Locate the cell with the specified text and output its (x, y) center coordinate. 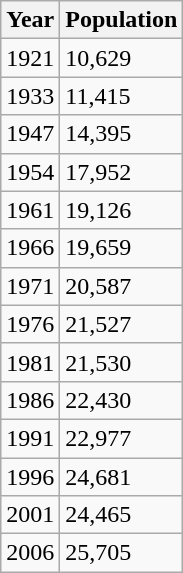
20,587 (122, 286)
1976 (30, 324)
2001 (30, 515)
1981 (30, 362)
17,952 (122, 172)
1961 (30, 210)
1954 (30, 172)
Population (122, 20)
21,530 (122, 362)
22,977 (122, 438)
24,681 (122, 477)
21,527 (122, 324)
1947 (30, 134)
1991 (30, 438)
1921 (30, 58)
1971 (30, 286)
10,629 (122, 58)
19,126 (122, 210)
1933 (30, 96)
11,415 (122, 96)
25,705 (122, 553)
22,430 (122, 400)
2006 (30, 553)
14,395 (122, 134)
Year (30, 20)
1966 (30, 248)
19,659 (122, 248)
1996 (30, 477)
1986 (30, 400)
24,465 (122, 515)
